From the cell containing the given text, extract its center point as (X, Y) coordinate. 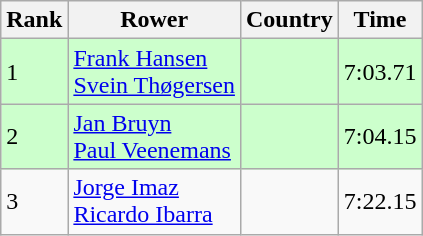
Country (289, 20)
3 (34, 202)
7:03.71 (380, 72)
7:04.15 (380, 136)
Jan BruynPaul Veenemans (154, 136)
Jorge ImazRicardo Ibarra (154, 202)
Rower (154, 20)
Time (380, 20)
2 (34, 136)
Rank (34, 20)
7:22.15 (380, 202)
Frank HansenSvein Thøgersen (154, 72)
1 (34, 72)
